Search for the cell housing the specified text and yield its (x, y) center coordinate. 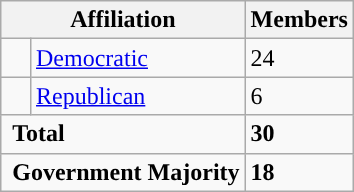
Total (123, 134)
30 (299, 134)
6 (299, 96)
Democratic (138, 58)
24 (299, 58)
Government Majority (123, 172)
18 (299, 172)
Republican (138, 96)
Members (299, 20)
Affiliation (123, 20)
